Return [X, Y] of the center of cell containing provided text 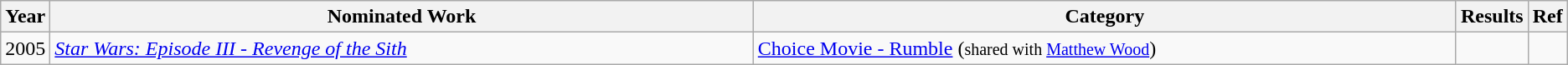
Nominated Work [402, 17]
Category [1104, 17]
Ref [1548, 17]
2005 [25, 48]
Star Wars: Episode III - Revenge of the Sith [402, 48]
Results [1492, 17]
Year [25, 17]
Choice Movie - Rumble (shared with Matthew Wood) [1104, 48]
